Identify which cell holds the provided text, then report its (X, Y) central coordinate. 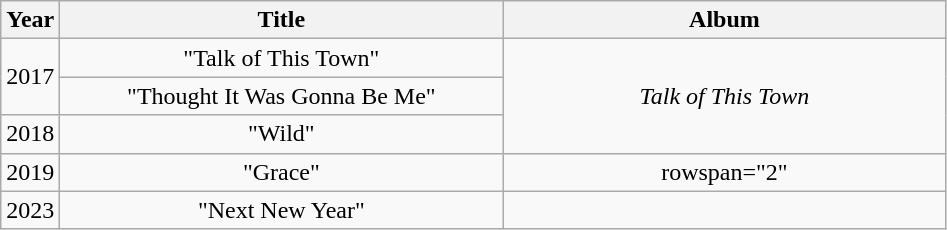
Album (724, 20)
2018 (30, 134)
2019 (30, 172)
Year (30, 20)
"Talk of This Town" (282, 58)
Talk of This Town (724, 96)
rowspan="2" (724, 172)
2023 (30, 210)
"Grace" (282, 172)
"Wild" (282, 134)
2017 (30, 77)
"Next New Year" (282, 210)
"Thought It Was Gonna Be Me" (282, 96)
Title (282, 20)
